Capture the cell that displays the provided text and extract its [X, Y] central coordinate. 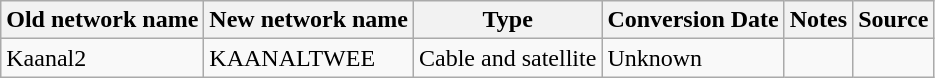
Type [508, 20]
Kaanal2 [102, 58]
Old network name [102, 20]
Notes [818, 20]
New network name [309, 20]
Cable and satellite [508, 58]
Unknown [693, 58]
Conversion Date [693, 20]
KAANALTWEE [309, 58]
Source [894, 20]
